Identify which cell holds the provided text, then report its [x, y] central coordinate. 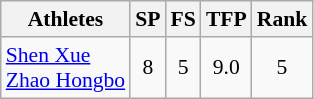
Rank [282, 19]
9.0 [226, 68]
Shen XueZhao Hongbo [66, 68]
SP [148, 19]
TFP [226, 19]
Athletes [66, 19]
FS [184, 19]
8 [148, 68]
